Return [x, y] of the center of cell containing provided text 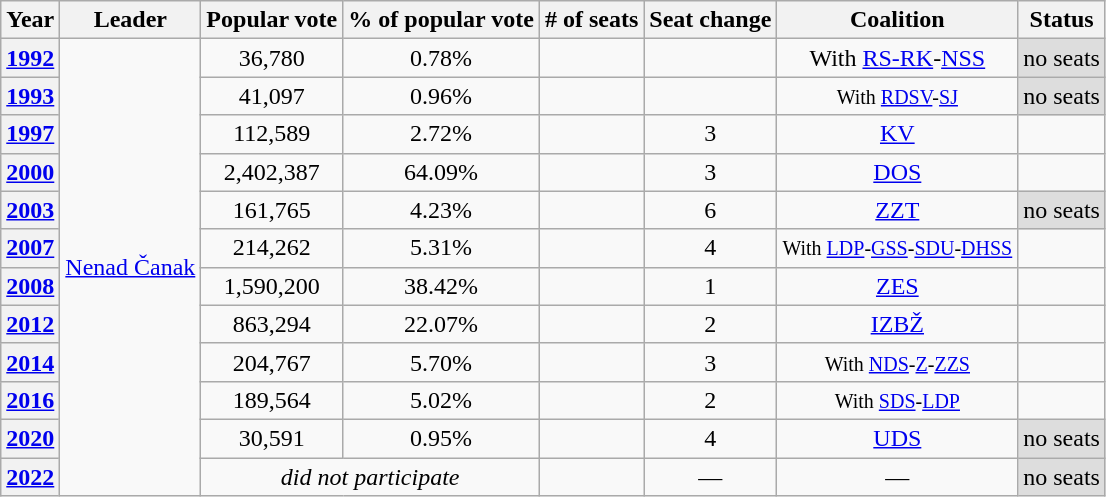
Popular vote [272, 20]
2014 [30, 362]
With RS-RK-NSS [898, 58]
did not participate [370, 477]
1 [710, 286]
With NDS-Z-ZZS [898, 362]
5.31% [442, 248]
1992 [30, 58]
112,589 [272, 134]
64.09% [442, 172]
1997 [30, 134]
ZES [898, 286]
With LDP-GSS-SDU-DHSS [898, 248]
DOS [898, 172]
863,294 [272, 324]
2000 [30, 172]
ZZT [898, 210]
22.07% [442, 324]
214,262 [272, 248]
With SDS-LDP [898, 400]
0.96% [442, 96]
0.78% [442, 58]
2.72% [442, 134]
189,564 [272, 400]
Coalition [898, 20]
41,097 [272, 96]
2012 [30, 324]
161,765 [272, 210]
UDS [898, 438]
2003 [30, 210]
4.23% [442, 210]
2008 [30, 286]
38.42% [442, 286]
IZBŽ [898, 324]
2,402,387 [272, 172]
2007 [30, 248]
0.95% [442, 438]
With RDSV-SJ [898, 96]
2020 [30, 438]
5.70% [442, 362]
204,767 [272, 362]
30,591 [272, 438]
6 [710, 210]
2016 [30, 400]
1,590,200 [272, 286]
KV [898, 134]
Leader [130, 20]
Status [1062, 20]
Nenad Čanak [130, 268]
# of seats [591, 20]
% of popular vote [442, 20]
Year [30, 20]
36,780 [272, 58]
5.02% [442, 400]
Seat change [710, 20]
2022 [30, 477]
1993 [30, 96]
